For the text-containing cell, return its midpoint in [X, Y] coordinate format. 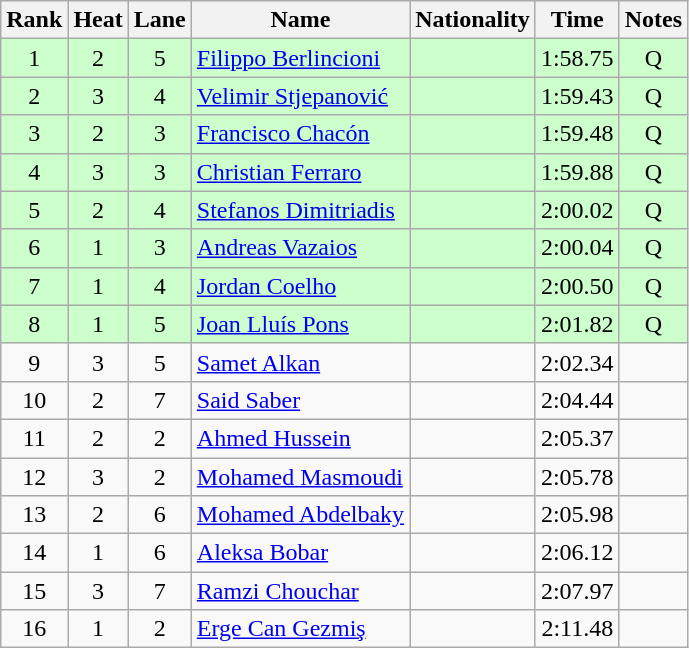
2:02.34 [577, 362]
Nationality [473, 20]
2:05.37 [577, 438]
Stefanos Dimitriadis [300, 210]
2:04.44 [577, 400]
Francisco Chacón [300, 134]
1:59.43 [577, 96]
Name [300, 20]
9 [34, 362]
14 [34, 553]
2:05.78 [577, 477]
Mohamed Masmoudi [300, 477]
Christian Ferraro [300, 172]
Andreas Vazaios [300, 248]
8 [34, 324]
Ramzi Chouchar [300, 591]
1:58.75 [577, 58]
2:05.98 [577, 515]
1:59.48 [577, 134]
1:59.88 [577, 172]
13 [34, 515]
Time [577, 20]
Samet Alkan [300, 362]
Lane [160, 20]
Jordan Coelho [300, 286]
Notes [653, 20]
Ahmed Hussein [300, 438]
Erge Can Gezmiş [300, 629]
2:06.12 [577, 553]
2:11.48 [577, 629]
12 [34, 477]
2:01.82 [577, 324]
Velimir Stjepanović [300, 96]
10 [34, 400]
15 [34, 591]
Aleksa Bobar [300, 553]
Said Saber [300, 400]
Mohamed Abdelbaky [300, 515]
2:00.02 [577, 210]
16 [34, 629]
2:00.50 [577, 286]
2:00.04 [577, 248]
Joan Lluís Pons [300, 324]
Heat [98, 20]
2:07.97 [577, 591]
Filippo Berlincioni [300, 58]
Rank [34, 20]
11 [34, 438]
